Determine the (X, Y) coordinate at the center of the cell enclosing the given text.  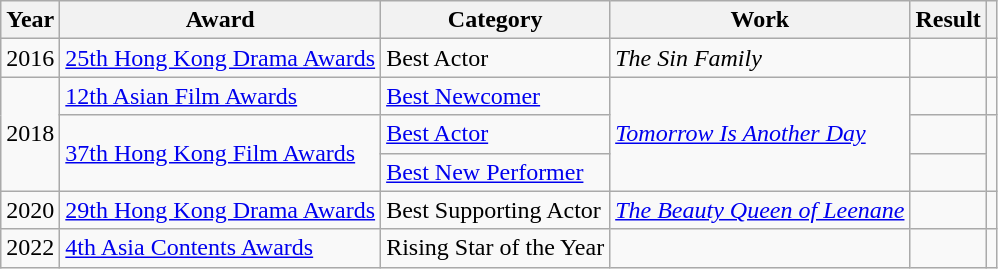
Best Newcomer (496, 96)
Result (948, 20)
Work (760, 20)
Category (496, 20)
Rising Star of the Year (496, 248)
2020 (30, 210)
Tomorrow Is Another Day (760, 134)
Award (220, 20)
The Beauty Queen of Leenane (760, 210)
25th Hong Kong Drama Awards (220, 58)
37th Hong Kong Film Awards (220, 153)
Best Supporting Actor (496, 210)
29th Hong Kong Drama Awards (220, 210)
Year (30, 20)
4th Asia Contents Awards (220, 248)
The Sin Family (760, 58)
12th Asian Film Awards (220, 96)
Best New Performer (496, 172)
2022 (30, 248)
2016 (30, 58)
2018 (30, 134)
